Locate the cell with the specified text and output its [x, y] center coordinate. 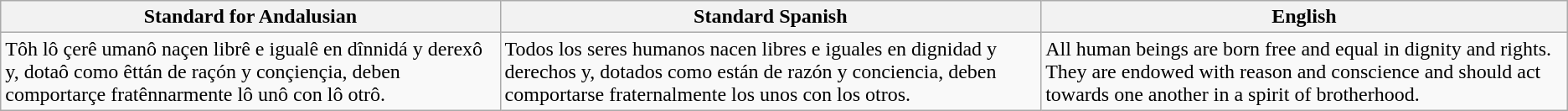
Standard for Andalusian [250, 17]
Standard Spanish [771, 17]
English [1305, 17]
